Pinpoint the cell where the given text exists, returning its [x, y] midpoint coordinate. 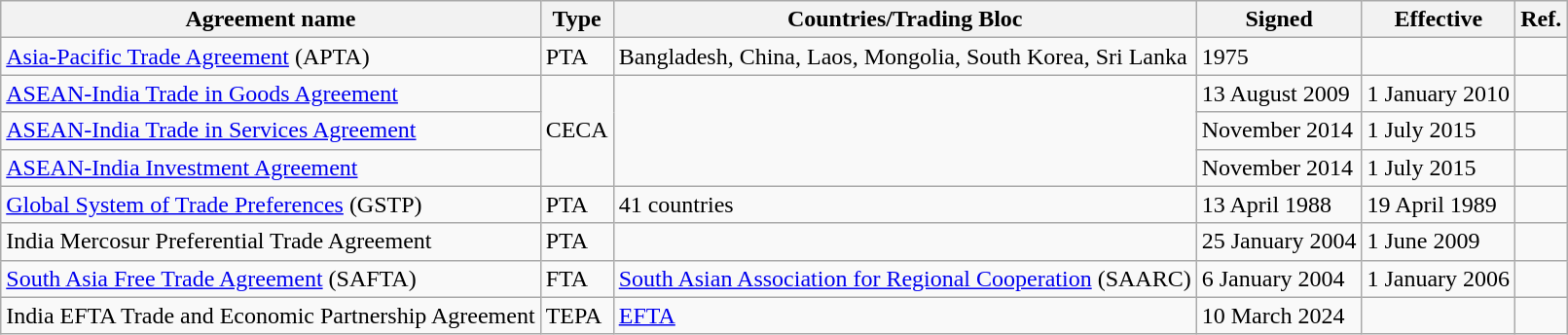
Asia-Pacific Trade Agreement (APTA) [271, 56]
25 January 2004 [1279, 242]
Countries/Trading Bloc [905, 19]
13 April 1988 [1279, 205]
6 January 2004 [1279, 279]
Signed [1279, 19]
Agreement name [271, 19]
CECA [576, 130]
ASEAN-India Trade in Goods Agreement [271, 93]
FTA [576, 279]
13 August 2009 [1279, 93]
1 June 2009 [1439, 242]
1 January 2006 [1439, 279]
South Asia Free Trade Agreement (SAFTA) [271, 279]
EFTA [905, 316]
ASEAN-India Investment Agreement [271, 167]
South Asian Association for Regional Cooperation (SAARC) [905, 279]
Ref. [1542, 19]
19 April 1989 [1439, 205]
India EFTA Trade and Economic Partnership Agreement [271, 316]
Bangladesh, China, Laos, Mongolia, South Korea, Sri Lanka [905, 56]
Type [576, 19]
India Mercosur Preferential Trade Agreement [271, 242]
10 March 2024 [1279, 316]
41 countries [905, 205]
Global System of Trade Preferences (GSTP) [271, 205]
ASEAN-India Trade in Services Agreement [271, 130]
1 January 2010 [1439, 93]
TEPA [576, 316]
Effective [1439, 19]
1975 [1279, 56]
